Output the [x, y] coordinate of the center of the cell containing the given text.  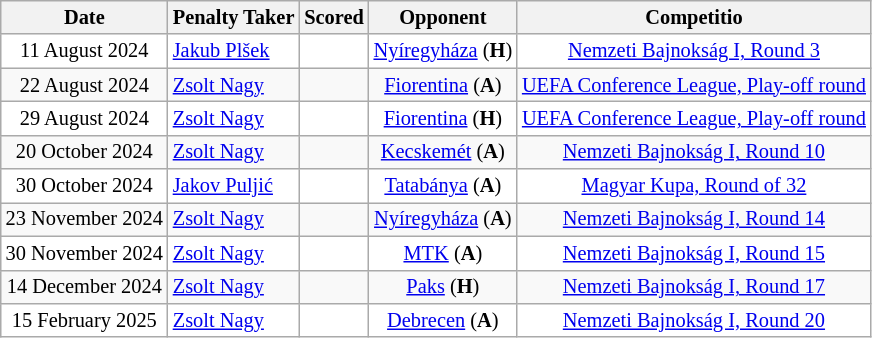
Fiorentina (A) [443, 85]
Nemzeti Bajnokság I, Round 15 [694, 253]
22 August 2024 [84, 85]
Scored [334, 17]
Nemzeti Bajnokság I, Round 20 [694, 320]
Nemzeti Bajnokság I, Round 3 [694, 51]
30 November 2024 [84, 253]
Debrecen (A) [443, 320]
Fiorentina (H) [443, 118]
Nemzeti Bajnokság I, Round 14 [694, 219]
Nemzeti Bajnokság I, Round 10 [694, 152]
Nyíregyháza (A) [443, 219]
Nemzeti Bajnokság I, Round 17 [694, 287]
Jakub Plšek [234, 51]
23 November 2024 [84, 219]
11 August 2024 [84, 51]
Tatabánya (A) [443, 186]
Magyar Kupa, Round of 32 [694, 186]
Competitio [694, 17]
Jakov Puljić [234, 186]
15 February 2025 [84, 320]
20 October 2024 [84, 152]
30 October 2024 [84, 186]
Penalty Taker [234, 17]
Paks (H) [443, 287]
14 December 2024 [84, 287]
MTK (A) [443, 253]
Kecskemét (A) [443, 152]
Date [84, 17]
29 August 2024 [84, 118]
Opponent [443, 17]
Nyíregyháza (H) [443, 51]
